Capture the cell that displays the provided text and extract its (X, Y) central coordinate. 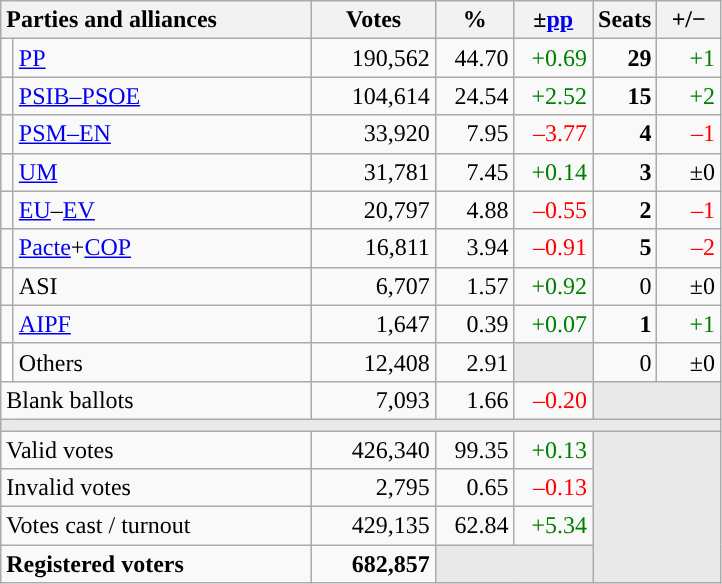
1.66 (474, 400)
Invalid votes (156, 488)
2 (624, 210)
PP (162, 58)
3 (624, 172)
12,408 (374, 362)
Votes (374, 20)
Blank ballots (156, 400)
+0.07 (554, 324)
0.65 (474, 488)
+0.92 (554, 286)
20,797 (374, 210)
PSM–EN (162, 134)
Seats (624, 20)
1.57 (474, 286)
EU–EV (162, 210)
31,781 (374, 172)
UM (162, 172)
24.54 (474, 96)
Votes cast / turnout (156, 526)
15 (624, 96)
+0.13 (554, 449)
6,707 (374, 286)
33,920 (374, 134)
4.88 (474, 210)
1 (624, 324)
7.45 (474, 172)
PSIB–PSOE (162, 96)
+/− (689, 20)
2.91 (474, 362)
0.39 (474, 324)
190,562 (374, 58)
Valid votes (156, 449)
Others (162, 362)
44.70 (474, 58)
–0.91 (554, 248)
5 (624, 248)
62.84 (474, 526)
–0.55 (554, 210)
104,614 (374, 96)
7,093 (374, 400)
16,811 (374, 248)
429,135 (374, 526)
–2 (689, 248)
7.95 (474, 134)
+0.14 (554, 172)
426,340 (374, 449)
1,647 (374, 324)
+0.69 (554, 58)
4 (624, 134)
–0.13 (554, 488)
% (474, 20)
29 (624, 58)
2,795 (374, 488)
3.94 (474, 248)
+2.52 (554, 96)
+2 (689, 96)
Registered voters (156, 564)
–3.77 (554, 134)
ASI (162, 286)
99.35 (474, 449)
Pacte+COP (162, 248)
±pp (554, 20)
–0.20 (554, 400)
AIPF (162, 324)
Parties and alliances (156, 20)
+5.34 (554, 526)
682,857 (374, 564)
